From the cell containing the given text, extract its center point as (x, y) coordinate. 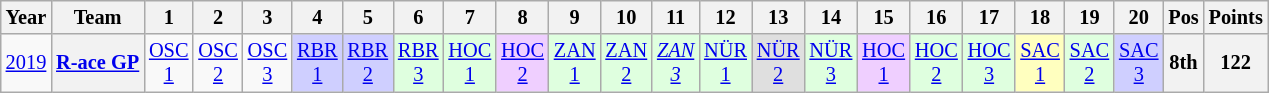
7 (470, 17)
Pos (1183, 17)
OSC3 (268, 63)
NÜR2 (778, 63)
8th (1183, 63)
122 (1236, 63)
11 (676, 17)
17 (990, 17)
ZAN2 (626, 63)
Points (1236, 17)
2019 (26, 63)
10 (626, 17)
2 (218, 17)
OSC2 (218, 63)
8 (522, 17)
RBR1 (317, 63)
16 (936, 17)
15 (884, 17)
5 (368, 17)
ZAN1 (575, 63)
18 (1040, 17)
NÜR1 (726, 63)
Year (26, 17)
Team (98, 17)
SAC1 (1040, 63)
RBR3 (418, 63)
1 (168, 17)
NÜR3 (832, 63)
6 (418, 17)
HOC3 (990, 63)
9 (575, 17)
13 (778, 17)
RBR2 (368, 63)
12 (726, 17)
OSC1 (168, 63)
4 (317, 17)
ZAN3 (676, 63)
SAC3 (1138, 63)
19 (1090, 17)
20 (1138, 17)
SAC2 (1090, 63)
R-ace GP (98, 63)
3 (268, 17)
14 (832, 17)
